Search for the cell housing the specified text and yield its (x, y) center coordinate. 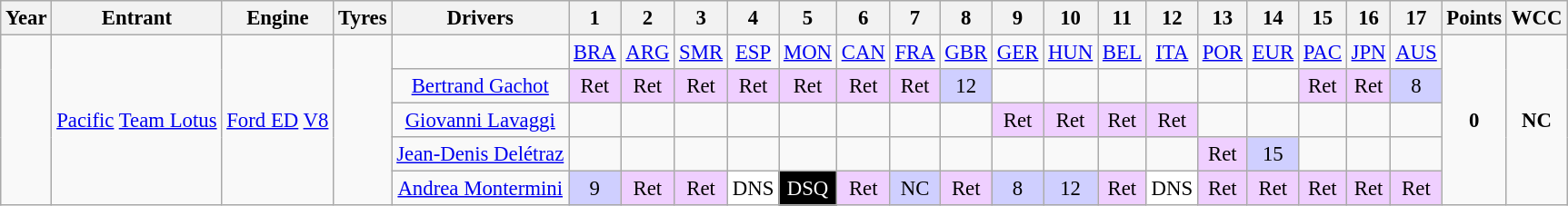
11 (1123, 18)
17 (1416, 18)
POR (1222, 53)
BRA (594, 53)
Entrant (136, 18)
WCC (1536, 18)
2 (647, 18)
GER (1017, 53)
3 (702, 18)
1 (594, 18)
ESP (753, 53)
CAN (864, 53)
10 (1071, 18)
5 (808, 18)
AUS (1416, 53)
14 (1273, 18)
EUR (1273, 53)
ITA (1172, 53)
Engine (278, 18)
MON (808, 53)
SMR (702, 53)
GBR (965, 53)
BEL (1123, 53)
0 (1474, 121)
16 (1369, 18)
Jean-Denis Delétraz (480, 154)
Pacific Team Lotus (136, 121)
6 (864, 18)
Andrea Montermini (480, 189)
JPN (1369, 53)
4 (753, 18)
7 (914, 18)
ARG (647, 53)
Ford ED V8 (278, 121)
Year (26, 18)
Drivers (480, 18)
Giovanni Lavaggi (480, 121)
PAC (1322, 53)
HUN (1071, 53)
DSQ (808, 189)
Bertrand Gachot (480, 86)
Points (1474, 18)
13 (1222, 18)
Tyres (363, 18)
FRA (914, 53)
